Extract the (X, Y) coordinate from the center of the cell holding the provided text.  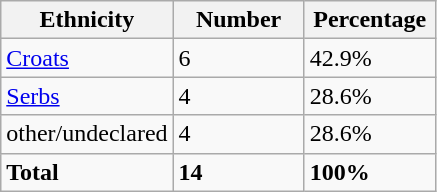
Total (87, 172)
Percentage (370, 20)
100% (370, 172)
Croats (87, 58)
6 (238, 58)
Serbs (87, 96)
other/undeclared (87, 134)
42.9% (370, 58)
14 (238, 172)
Ethnicity (87, 20)
Number (238, 20)
